Scan for the cell matching the given text and deliver its [x, y] coordinate at center. 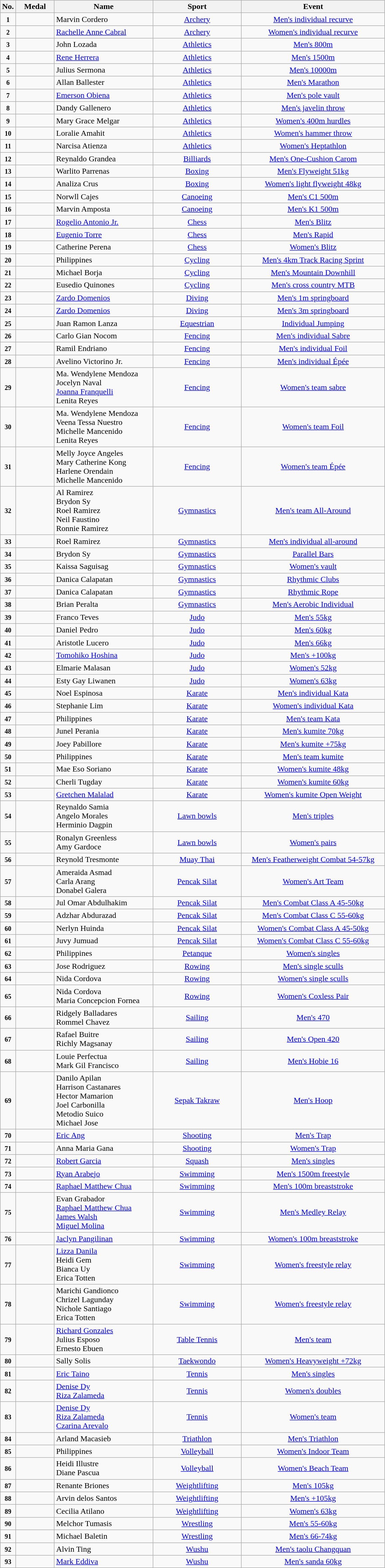
Men's team Kata [313, 719]
12 [8, 159]
58 [8, 903]
Ridgely BalladaresRommel Chavez [103, 1017]
32 [8, 511]
Cecilia Atilano [103, 1511]
Men's 55kg [313, 617]
Women's team Foil [313, 427]
Eugenio Torre [103, 235]
Women's singles [313, 954]
Danilo ApilanHarrison CastanaresHector MamarionJoel CarbonillaMetodio SuicoMichael Jose [103, 1101]
Men's single sculls [313, 966]
62 [8, 954]
Tomohiko Hoshina [103, 655]
Medal [35, 7]
1 [8, 19]
23 [8, 298]
Marvin Cordero [103, 19]
Women's Heavyweight +72kg [313, 1361]
Rogelio Antonio Jr. [103, 222]
51 [8, 769]
Women's kumite Open Weight [313, 794]
Marichi GandioncoChrizel LagundayNichole SantiagoErica Totten [103, 1304]
91 [8, 1536]
73 [8, 1173]
Men's team kumite [313, 757]
Brydon Sy [103, 554]
Gretchen Malalad [103, 794]
61 [8, 941]
Women's 400m hurdles [313, 120]
53 [8, 794]
50 [8, 757]
70 [8, 1135]
10 [8, 133]
21 [8, 272]
44 [8, 680]
9 [8, 120]
Rene Herrera [103, 57]
Men's individual Kata [313, 693]
52 [8, 782]
Richard GonzalesJulius EsposoErnesto Ebuen [103, 1339]
Taekwondo [197, 1361]
Women's Coxless Pair [313, 996]
Joey Pabillore [103, 744]
Men's Combat Class A 45-50kg [313, 903]
56 [8, 859]
Women's light flyweight 48kg [313, 184]
Men's 1m springboard [313, 298]
88 [8, 1498]
14 [8, 184]
Eric Taino [103, 1374]
Junel Perania [103, 731]
Brian Peralta [103, 605]
Esty Gay Liwanen [103, 680]
Women's team [313, 1417]
Men's Marathon [313, 83]
Men's javelin throw [313, 108]
Squash [197, 1161]
Men's Blitz [313, 222]
59 [8, 915]
87 [8, 1485]
6 [8, 83]
Men's team [313, 1339]
Women's individual Kata [313, 706]
Dandy Gallenero [103, 108]
Michael Borja [103, 272]
84 [8, 1439]
42 [8, 655]
Jaclyn Pangilinan [103, 1239]
49 [8, 744]
11 [8, 146]
Men's 60kg [313, 630]
Men's Trap [313, 1135]
5 [8, 70]
Eusedio Quinones [103, 285]
Petanque [197, 954]
31 [8, 466]
Men's triples [313, 816]
Women's 100m breaststroke [313, 1239]
18 [8, 235]
Avelino Victorino Jr. [103, 361]
Table Tennis [197, 1339]
Denise DyRiza ZalamedaCzarina Arevalo [103, 1417]
Evan GrabadorRaphael Matthew ChuaJames WalshMiguel Molina [103, 1212]
Men's individual Foil [313, 348]
63 [8, 966]
Women's single sculls [313, 979]
15 [8, 197]
Juan Ramon Lanza [103, 323]
4 [8, 57]
80 [8, 1361]
Men's individual all-around [313, 541]
Franco Teves [103, 617]
57 [8, 881]
Triathlon [197, 1439]
76 [8, 1239]
Individual Jumping [313, 323]
7 [8, 95]
16 [8, 209]
67 [8, 1039]
Raphael Matthew Chua [103, 1186]
75 [8, 1212]
Daniel Pedro [103, 630]
Ryan Arabejo [103, 1173]
Michael Baletin [103, 1536]
45 [8, 693]
Men's cross country MTB [313, 285]
85 [8, 1451]
Alvin Ting [103, 1549]
Ameraida AsmadCarla ArangDonabel Galera [103, 881]
Women's Beach Team [313, 1469]
Women's Indoor Team [313, 1451]
90 [8, 1523]
Women's Heptathlon [313, 146]
Women's pairs [313, 842]
Men's 3m springboard [313, 310]
64 [8, 979]
Women's individual recurve [313, 32]
Nerlyn Huinda [103, 928]
No. [8, 7]
41 [8, 642]
Men's individual Épée [313, 361]
Denise DyRiza Zalameda [103, 1391]
Men's Mountain Downhill [313, 272]
John Lozada [103, 45]
54 [8, 816]
35 [8, 567]
Renante Briones [103, 1485]
Marvin Amposta [103, 209]
26 [8, 336]
Catherine Perena [103, 247]
Women's kumite 48kg [313, 769]
Women's team sabre [313, 387]
78 [8, 1304]
30 [8, 427]
Loralie Amahit [103, 133]
Jose Rodriguez [103, 966]
Men's Flyweight 51kg [313, 171]
Men's 470 [313, 1017]
Melchor Tumasis [103, 1523]
Men's sanda 60kg [313, 1562]
65 [8, 996]
13 [8, 171]
Men's K1 500m [313, 209]
79 [8, 1339]
Kaissa Saguisag [103, 567]
Ronalyn GreenlessAmy Gardoce [103, 842]
46 [8, 706]
Norwll Cajes [103, 197]
Emerson Obiena [103, 95]
Men's kumite 70kg [313, 731]
Arland Macasieb [103, 1439]
Women's hammer throw [313, 133]
Ramil Endriano [103, 348]
Anna Maria Gana [103, 1148]
Mark Eddiva [103, 1562]
Billiards [197, 159]
Men's team All-Around [313, 511]
Narcisa Atienza [103, 146]
2 [8, 32]
Women's Combat Class C 55-60kg [313, 941]
38 [8, 605]
Event [313, 7]
37 [8, 592]
Rhythmic Rope [313, 592]
Louie PerfectuaMark Gil Francisco [103, 1061]
Men's 100m breaststroke [313, 1186]
Women's Trap [313, 1148]
Muay Thai [197, 859]
33 [8, 541]
Sport [197, 7]
60 [8, 928]
Mae Eso Soriano [103, 769]
77 [8, 1265]
66 [8, 1017]
Women's vault [313, 567]
Warlito Parrenas [103, 171]
68 [8, 1061]
Eric Ang [103, 1135]
Men's C1 500m [313, 197]
71 [8, 1148]
Allan Ballester [103, 83]
Lizza DanilaHeidi GemBianca UyErica Totten [103, 1265]
83 [8, 1417]
Women's Blitz [313, 247]
40 [8, 630]
Women's team Épée [313, 466]
Julius Sermona [103, 70]
Equestrian [197, 323]
Aristotle Lucero [103, 642]
Men's taolu Changquan [313, 1549]
39 [8, 617]
86 [8, 1469]
3 [8, 45]
Nida CordovaMaria Concepcion Fornea [103, 996]
Melly Joyce AngelesMary Catherine KongHarlene OrendainMichelle Mancenido [103, 466]
Women's 52kg [313, 668]
Women's Combat Class A 45-50kg [313, 928]
47 [8, 719]
93 [8, 1562]
17 [8, 222]
28 [8, 361]
Rafael BuitreRichly Magsanay [103, 1039]
Women's kumite 60kg [313, 782]
Women's doubles [313, 1391]
Sally Solis [103, 1361]
Men's One-Cushion Carom [313, 159]
Men's Hobie 16 [313, 1061]
8 [8, 108]
Nida Cordova [103, 979]
Men's Combat Class C 55-60kg [313, 915]
81 [8, 1374]
69 [8, 1101]
Robert Garcia [103, 1161]
19 [8, 247]
Sepak Takraw [197, 1101]
Reynaldo Grandea [103, 159]
Carlo Gian Nocom [103, 336]
Men's Triathlon [313, 1439]
48 [8, 731]
Men's 55-60kg [313, 1523]
55 [8, 842]
Men's +105kg [313, 1498]
Analiza Crus [103, 184]
Men's Hoop [313, 1101]
Men's 1500m freestyle [313, 1173]
20 [8, 260]
Men's pole vault [313, 95]
Stephanie Lim [103, 706]
Roel Ramirez [103, 541]
Ma. Wendylene MendozaVeena Tessa NuestroMichelle MancenidoLenita Reyes [103, 427]
Rhythmic Clubs [313, 579]
Men's Medley Relay [313, 1212]
Name [103, 7]
Men's 66-74kg [313, 1536]
Men's 105kg [313, 1485]
34 [8, 554]
Men's individual recurve [313, 19]
Reynold Tresmonte [103, 859]
Men's Featherweight Combat 54-57kg [313, 859]
43 [8, 668]
25 [8, 323]
Adzhar Abdurazad [103, 915]
Men's Open 420 [313, 1039]
89 [8, 1511]
Men's 800m [313, 45]
Rachelle Anne Cabral [103, 32]
Men's Rapid [313, 235]
Al RamirezBrydon SyRoel RamirezNeil FaustinoRonnie Ramirez [103, 511]
36 [8, 579]
29 [8, 387]
92 [8, 1549]
Mary Grace Melgar [103, 120]
Ma. Wendylene MendozaJocelyn NavalJoanna FranquelliLenita Reyes [103, 387]
Elmarie Malasan [103, 668]
74 [8, 1186]
24 [8, 310]
Men's 10000m [313, 70]
Men's individual Sabre [313, 336]
Men's 66kg [313, 642]
Women's Art Team [313, 881]
Cherli Tugday [103, 782]
Reynaldo SamiaAngelo MoralesHerminio Dagpin [103, 816]
82 [8, 1391]
Men's 1500m [313, 57]
Parallel Bars [313, 554]
Noel Espinosa [103, 693]
Juvy Jumuad [103, 941]
Men's 4km Track Racing Sprint [313, 260]
27 [8, 348]
Jul Omar Abdulhakim [103, 903]
Men's +100kg [313, 655]
22 [8, 285]
Arvin delos Santos [103, 1498]
Men's Aerobic Individual [313, 605]
Men's kumite +75kg [313, 744]
72 [8, 1161]
Heidi IllustreDiane Pascua [103, 1469]
